For the text-containing cell, return its midpoint in (x, y) coordinate format. 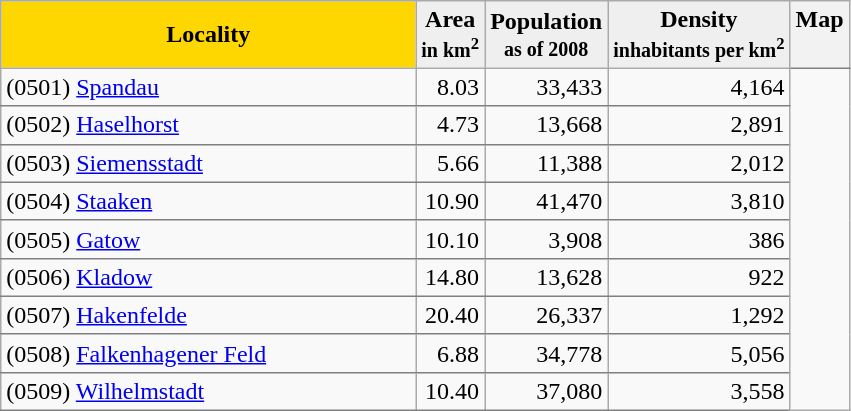
922 (699, 277)
26,337 (546, 315)
3,810 (699, 201)
11,388 (546, 163)
4,164 (699, 87)
Population as of 2008 (546, 34)
2,012 (699, 163)
386 (699, 239)
Area in km2 (450, 34)
4.73 (450, 125)
Locality (208, 34)
33,433 (546, 87)
2,891 (699, 125)
Map (820, 34)
14.80 (450, 277)
(0509) Wilhelmstadt (208, 391)
13,668 (546, 125)
Density inhabitants per km2 (699, 34)
41,470 (546, 201)
37,080 (546, 391)
(0501) Spandau (208, 87)
20.40 (450, 315)
(0503) Siemensstadt (208, 163)
3,908 (546, 239)
3,558 (699, 391)
(0502) Haselhorst (208, 125)
34,778 (546, 353)
13,628 (546, 277)
8.03 (450, 87)
10.40 (450, 391)
(0504) Staaken (208, 201)
6.88 (450, 353)
(0506) Kladow (208, 277)
5,056 (699, 353)
5.66 (450, 163)
1,292 (699, 315)
10.10 (450, 239)
10.90 (450, 201)
(0508) Falkenhagener Feld (208, 353)
(0507) Hakenfelde (208, 315)
(0505) Gatow (208, 239)
